Find where the given text appears and provide that cell's center as (x, y) coordinate. 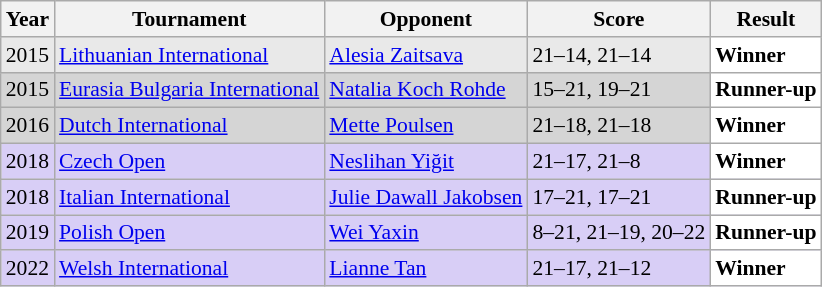
Lithuanian International (189, 55)
Czech Open (189, 162)
Italian International (189, 197)
Neslihan Yiğit (426, 162)
Score (618, 19)
Natalia Koch Rohde (426, 90)
2022 (28, 269)
Polish Open (189, 233)
Welsh International (189, 269)
Result (766, 19)
2016 (28, 126)
Tournament (189, 19)
2019 (28, 233)
Alesia Zaitsava (426, 55)
21–18, 21–18 (618, 126)
Wei Yaxin (426, 233)
15–21, 19–21 (618, 90)
Julie Dawall Jakobsen (426, 197)
Opponent (426, 19)
21–17, 21–8 (618, 162)
21–17, 21–12 (618, 269)
21–14, 21–14 (618, 55)
8–21, 21–19, 20–22 (618, 233)
Mette Poulsen (426, 126)
Year (28, 19)
Eurasia Bulgaria International (189, 90)
Dutch International (189, 126)
Lianne Tan (426, 269)
17–21, 17–21 (618, 197)
